From the cell containing the given text, extract its center point as [X, Y] coordinate. 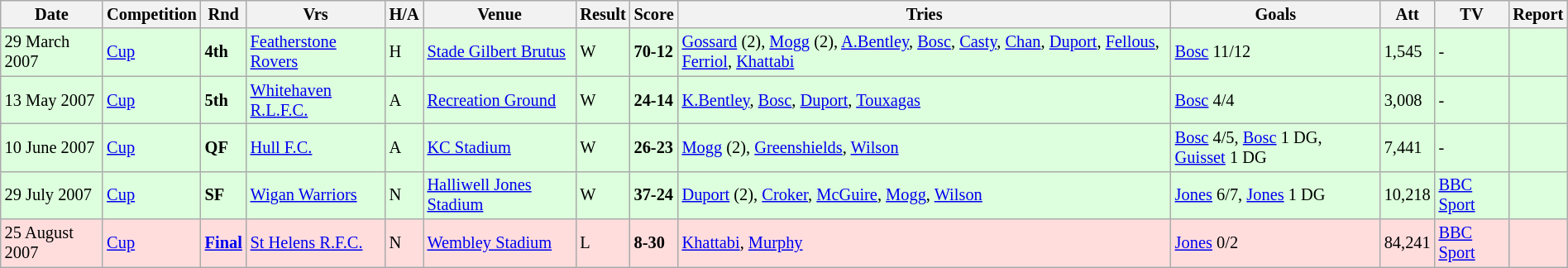
Goals [1275, 14]
3,008 [1408, 100]
Duport (2), Croker, McGuire, Mogg, Wilson [925, 195]
TV [1472, 14]
Recreation Ground [500, 100]
Featherstone Rovers [316, 52]
29 July 2007 [52, 195]
Final [223, 243]
Bosc 11/12 [1275, 52]
Vrs [316, 14]
10,218 [1408, 195]
Tries [925, 14]
Khattabi, Murphy [925, 243]
Wembley Stadium [500, 243]
Report [1538, 14]
H/A [404, 14]
Venue [500, 14]
Date [52, 14]
29 March 2007 [52, 52]
26-23 [654, 147]
KC Stadium [500, 147]
L [602, 243]
7,441 [1408, 147]
4th [223, 52]
Jones 0/2 [1275, 243]
1,545 [1408, 52]
Competition [151, 14]
Bosc 4/4 [1275, 100]
Stade Gilbert Brutus [500, 52]
24-14 [654, 100]
Hull F.C. [316, 147]
Score [654, 14]
QF [223, 147]
Gossard (2), Mogg (2), A.Bentley, Bosc, Casty, Chan, Duport, Fellous, Ferriol, Khattabi [925, 52]
25 August 2007 [52, 243]
H [404, 52]
13 May 2007 [52, 100]
Whitehaven R.L.F.C. [316, 100]
Jones 6/7, Jones 1 DG [1275, 195]
K.Bentley, Bosc, Duport, Touxagas [925, 100]
10 June 2007 [52, 147]
70-12 [654, 52]
SF [223, 195]
84,241 [1408, 243]
Bosc 4/5, Bosc 1 DG, Guisset 1 DG [1275, 147]
Wigan Warriors [316, 195]
Mogg (2), Greenshields, Wilson [925, 147]
Halliwell Jones Stadium [500, 195]
St Helens R.F.C. [316, 243]
5th [223, 100]
Att [1408, 14]
8-30 [654, 243]
Rnd [223, 14]
37-24 [654, 195]
Result [602, 14]
